For the text-containing cell, return its midpoint in (x, y) coordinate format. 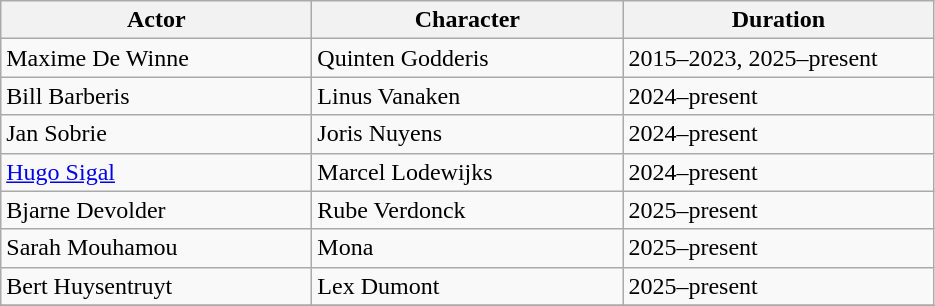
Bjarne Devolder (156, 210)
Bill Barberis (156, 96)
Lex Dumont (468, 286)
Marcel Lodewijks (468, 172)
Joris Nuyens (468, 134)
Actor (156, 20)
Character (468, 20)
Maxime De Winne (156, 58)
Hugo Sigal (156, 172)
Sarah Mouhamou (156, 248)
2015–2023, 2025–present (778, 58)
Linus Vanaken (468, 96)
Quinten Godderis (468, 58)
Bert Huysentruyt (156, 286)
Rube Verdonck (468, 210)
Duration (778, 20)
Mona (468, 248)
Jan Sobrie (156, 134)
